Provide the (x, y) coordinate of the cell's center where the given text is located.  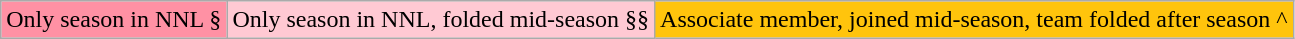
Associate member, joined mid-season, team folded after season ^ (974, 20)
Only season in NNL, folded mid-season §§ (441, 20)
Only season in NNL § (114, 20)
